Determine the (x, y) coordinate at the center of the cell enclosing the given text.  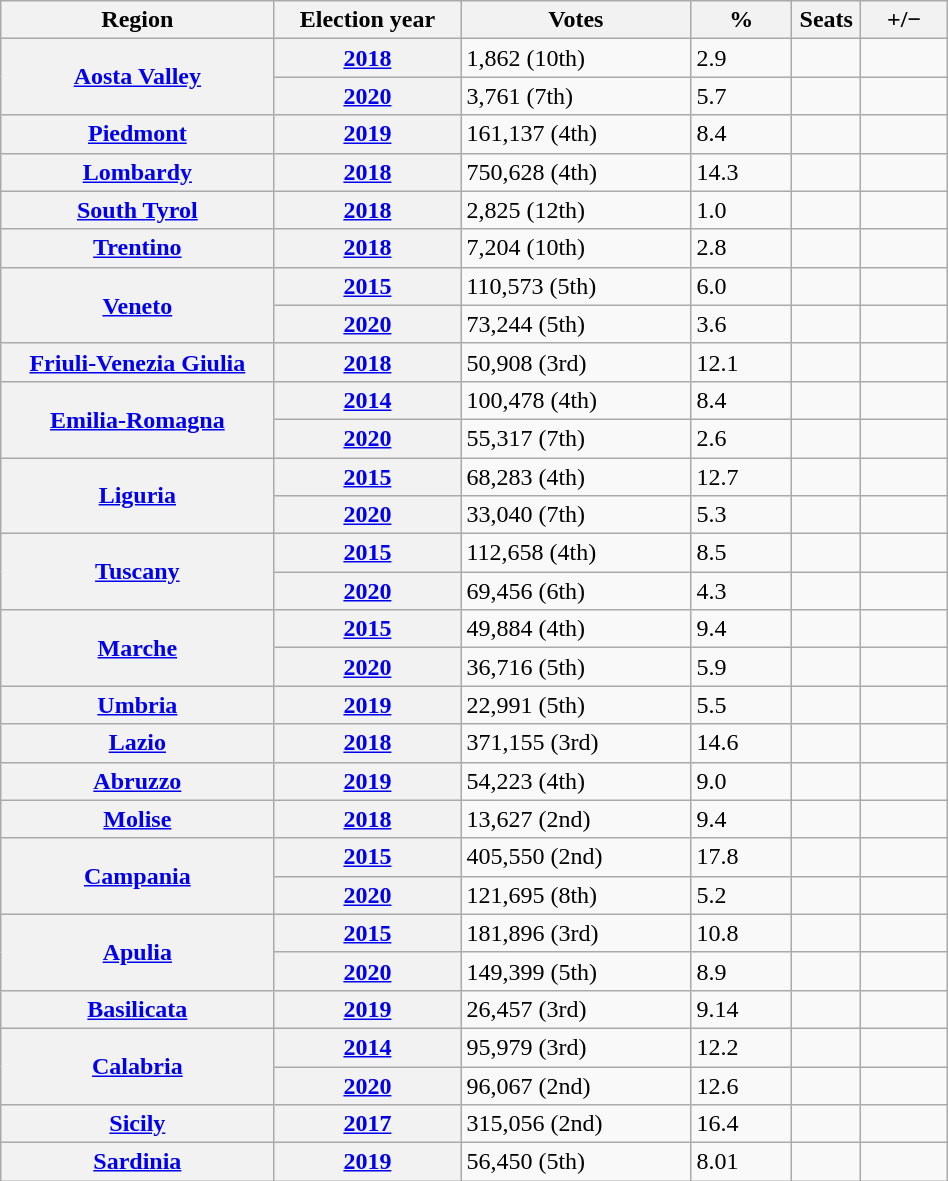
5.2 (742, 895)
33,040 (7th) (576, 515)
112,658 (4th) (576, 553)
73,244 (5th) (576, 324)
Sardinia (138, 1162)
100,478 (4th) (576, 400)
8.01 (742, 1162)
Liguria (138, 496)
49,884 (4th) (576, 629)
Abruzzo (138, 781)
95,979 (3rd) (576, 1047)
8.9 (742, 971)
Seats (826, 20)
Calabria (138, 1066)
Lombardy (138, 172)
22,991 (5th) (576, 705)
54,223 (4th) (576, 781)
South Tyrol (138, 210)
2.6 (742, 438)
Apulia (138, 952)
1.0 (742, 210)
Friuli-Venezia Giulia (138, 362)
371,155 (3rd) (576, 743)
8.5 (742, 553)
69,456 (6th) (576, 591)
161,137 (4th) (576, 134)
50,908 (3rd) (576, 362)
12.2 (742, 1047)
13,627 (2nd) (576, 819)
2017 (368, 1124)
14.6 (742, 743)
110,573 (5th) (576, 286)
9.14 (742, 1009)
Campania (138, 876)
9.0 (742, 781)
121,695 (8th) (576, 895)
17.8 (742, 857)
26,457 (3rd) (576, 1009)
Piedmont (138, 134)
56,450 (5th) (576, 1162)
Emilia-Romagna (138, 419)
3.6 (742, 324)
12.1 (742, 362)
149,399 (5th) (576, 971)
2.8 (742, 248)
96,067 (2nd) (576, 1085)
1,862 (10th) (576, 58)
5.3 (742, 515)
181,896 (3rd) (576, 933)
2,825 (12th) (576, 210)
Umbria (138, 705)
3,761 (7th) (576, 96)
Veneto (138, 305)
5.9 (742, 667)
Votes (576, 20)
12.6 (742, 1085)
4.3 (742, 591)
Marche (138, 648)
5.5 (742, 705)
% (742, 20)
+/− (904, 20)
Tuscany (138, 572)
Molise (138, 819)
750,628 (4th) (576, 172)
Sicily (138, 1124)
Basilicata (138, 1009)
5.7 (742, 96)
315,056 (2nd) (576, 1124)
Region (138, 20)
6.0 (742, 286)
68,283 (4th) (576, 477)
7,204 (10th) (576, 248)
2.9 (742, 58)
12.7 (742, 477)
Lazio (138, 743)
10.8 (742, 933)
Aosta Valley (138, 77)
405,550 (2nd) (576, 857)
36,716 (5th) (576, 667)
Election year (368, 20)
16.4 (742, 1124)
Trentino (138, 248)
55,317 (7th) (576, 438)
14.3 (742, 172)
